Capture the cell that displays the provided text and extract its (X, Y) central coordinate. 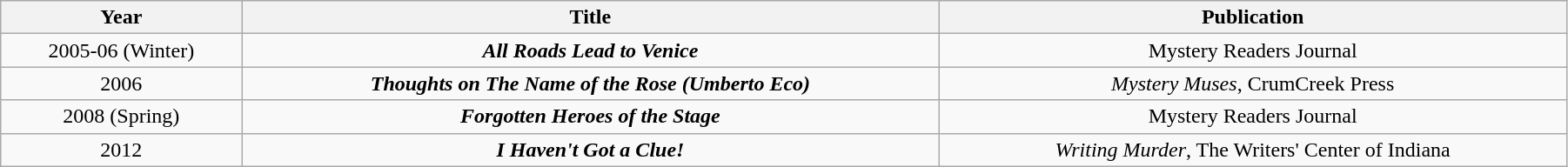
2008 (Spring) (122, 117)
2006 (122, 83)
2012 (122, 150)
All Roads Lead to Venice (590, 50)
Mystery Muses, CrumCreek Press (1253, 83)
2005-06 (Winter) (122, 50)
Forgotten Heroes of the Stage (590, 117)
Publication (1253, 17)
Writing Murder, The Writers' Center of Indiana (1253, 150)
Title (590, 17)
Thoughts on The Name of the Rose (Umberto Eco) (590, 83)
I Haven't Got a Clue! (590, 150)
Year (122, 17)
